Return [x, y] of the center of cell containing provided text 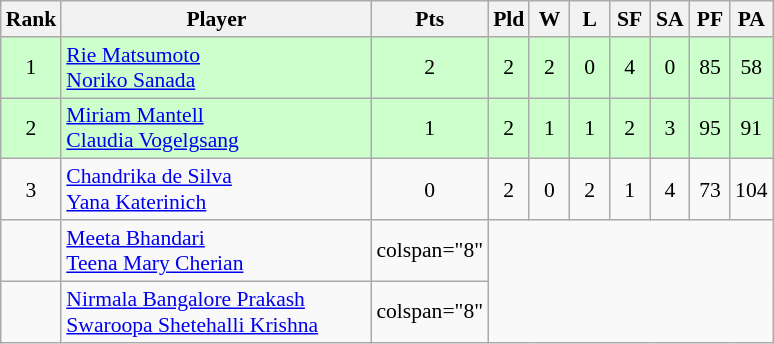
Rie Matsumoto Noriko Sanada [216, 68]
Pld [508, 19]
Chandrika de Silva Yana Katerinich [216, 190]
SF [630, 19]
Nirmala Bangalore Prakash Swaroopa Shetehalli Krishna [216, 312]
PF [710, 19]
Rank [32, 19]
58 [752, 68]
91 [752, 128]
73 [710, 190]
Miriam Mantell Claudia Vogelgsang [216, 128]
95 [710, 128]
Player [216, 19]
85 [710, 68]
L [590, 19]
Pts [430, 19]
SA [670, 19]
PA [752, 19]
W [549, 19]
104 [752, 190]
Meeta Bhandari Teena Mary Cherian [216, 250]
